Detect which cell encompasses the target text, then output its [x, y] center coordinate. 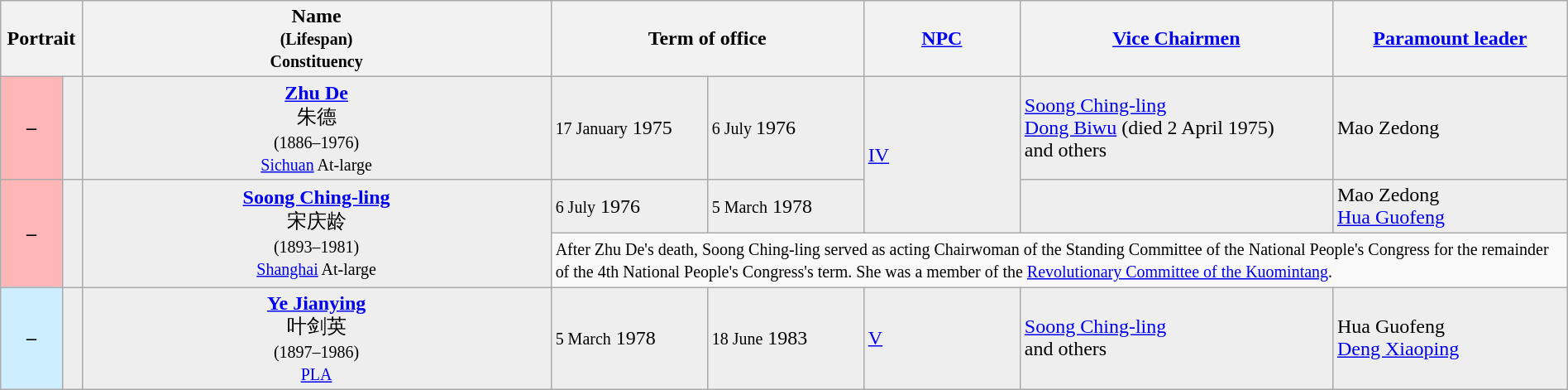
Mao Zedong [1450, 128]
Soong Ching-lingDong Biwu (died 2 April 1975)and others [1176, 128]
NPC [941, 39]
IV [941, 156]
18 June 1983 [786, 338]
Hua GuofengDeng Xiaoping [1450, 338]
Portrait [41, 39]
Paramount leader [1450, 39]
Vice Chairmen [1176, 39]
17 January 1975 [629, 128]
Name(Lifespan)Constituency [316, 39]
Zhu De朱德(1886–1976)Sichuan At-large [316, 128]
V [941, 338]
Soong Ching-lingand others [1176, 338]
Soong Ching-ling宋庆龄(1893–1981)Shanghai At-large [316, 233]
Mao ZedongHua Guofeng [1450, 205]
Term of office [707, 39]
Ye Jianying叶剑英(1897–1986)PLA [316, 338]
